Output the [X, Y] coordinate of the center of the cell containing the given text.  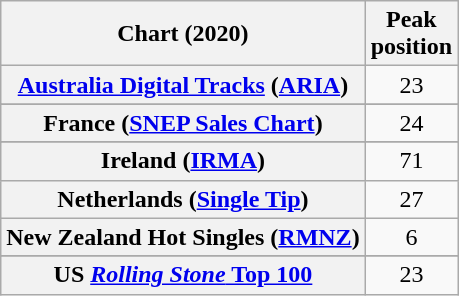
New Zealand Hot Singles (RMNZ) [183, 237]
71 [411, 161]
6 [411, 237]
US Rolling Stone Top 100 [183, 275]
France (SNEP Sales Chart) [183, 123]
Netherlands (Single Tip) [183, 199]
Chart (2020) [183, 34]
Ireland (IRMA) [183, 161]
Australia Digital Tracks (ARIA) [183, 85]
Peakposition [411, 34]
27 [411, 199]
24 [411, 123]
